Identify which cell holds the provided text, then report its (X, Y) central coordinate. 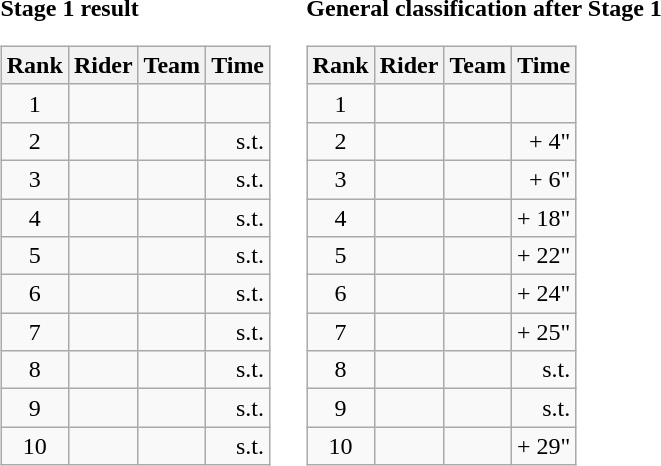
+ 29" (543, 446)
+ 18" (543, 217)
+ 6" (543, 179)
+ 4" (543, 141)
+ 24" (543, 294)
+ 22" (543, 256)
+ 25" (543, 332)
